Provide the (X, Y) coordinate of the cell's center where the given text is located.  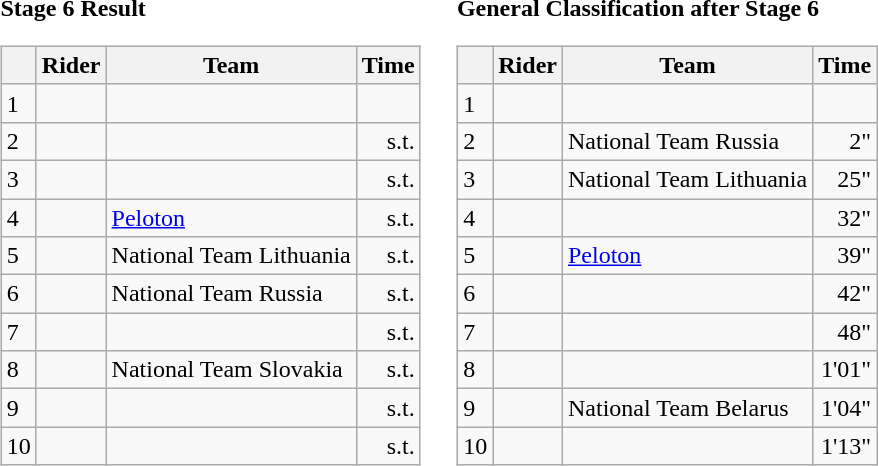
National Team Belarus (687, 408)
25" (845, 179)
1'13" (845, 446)
National Team Slovakia (231, 370)
39" (845, 256)
1'01" (845, 370)
42" (845, 294)
32" (845, 217)
2" (845, 141)
1'04" (845, 408)
48" (845, 332)
